Return [x, y] of the center of cell containing provided text 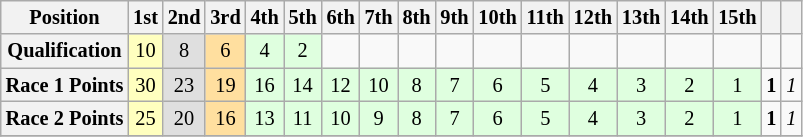
11 [303, 118]
Race 2 Points [64, 118]
13th [641, 17]
10th [498, 17]
8th [417, 17]
7th [379, 17]
3rd [225, 17]
9th [455, 17]
11th [546, 17]
9 [379, 118]
1st [146, 17]
20 [184, 118]
25 [146, 118]
2nd [184, 17]
23 [184, 85]
Qualification [64, 51]
13 [265, 118]
5th [303, 17]
4th [265, 17]
6th [341, 17]
12th [593, 17]
Race 1 Points [64, 85]
14 [303, 85]
19 [225, 85]
30 [146, 85]
14th [689, 17]
Position [64, 17]
15th [737, 17]
12 [341, 85]
